From the cell containing the given text, extract its center point as [X, Y] coordinate. 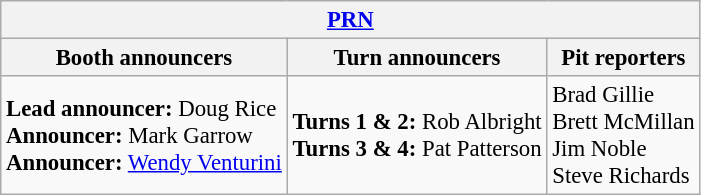
PRN [350, 20]
Booth announcers [144, 58]
Pit reporters [624, 58]
Brad GillieBrett McMillanJim NobleSteve Richards [624, 136]
Lead announcer: Doug RiceAnnouncer: Mark GarrowAnnouncer: Wendy Venturini [144, 136]
Turn announcers [417, 58]
Turns 1 & 2: Rob AlbrightTurns 3 & 4: Pat Patterson [417, 136]
